Return the (X, Y) coordinate for the center point of the cell that contains the specified text.  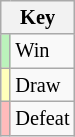
Win (42, 51)
Key (38, 17)
Defeat (42, 118)
Draw (42, 85)
